Identify which cell holds the provided text, then report its (X, Y) central coordinate. 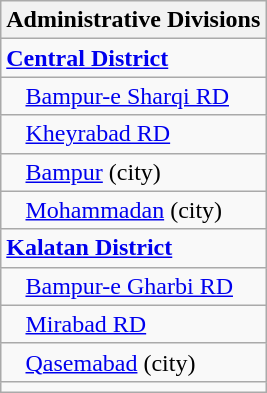
Mohammadan (city) (134, 210)
Mirabad RD (134, 324)
Bampur-e Gharbi RD (134, 286)
Qasemabad (city) (134, 362)
Kalatan District (134, 248)
Central District (134, 58)
Kheyrabad RD (134, 134)
Administrative Divisions (134, 20)
Bampur (city) (134, 172)
Bampur-e Sharqi RD (134, 96)
